Provide the [x, y] coordinate of the cell's center where the given text is located.  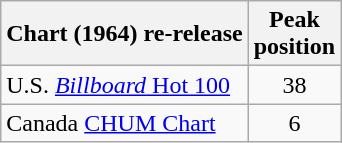
6 [294, 123]
U.S. Billboard Hot 100 [124, 85]
38 [294, 85]
Chart (1964) re-release [124, 34]
Canada CHUM Chart [124, 123]
Peakposition [294, 34]
